Provide the (x, y) coordinate of the cell's center where the given text is located.  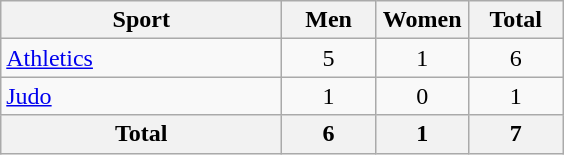
5 (329, 58)
Sport (142, 20)
Women (422, 20)
Men (329, 20)
7 (516, 134)
0 (422, 96)
Judo (142, 96)
Athletics (142, 58)
